Identify which cell holds the provided text, then report its [x, y] central coordinate. 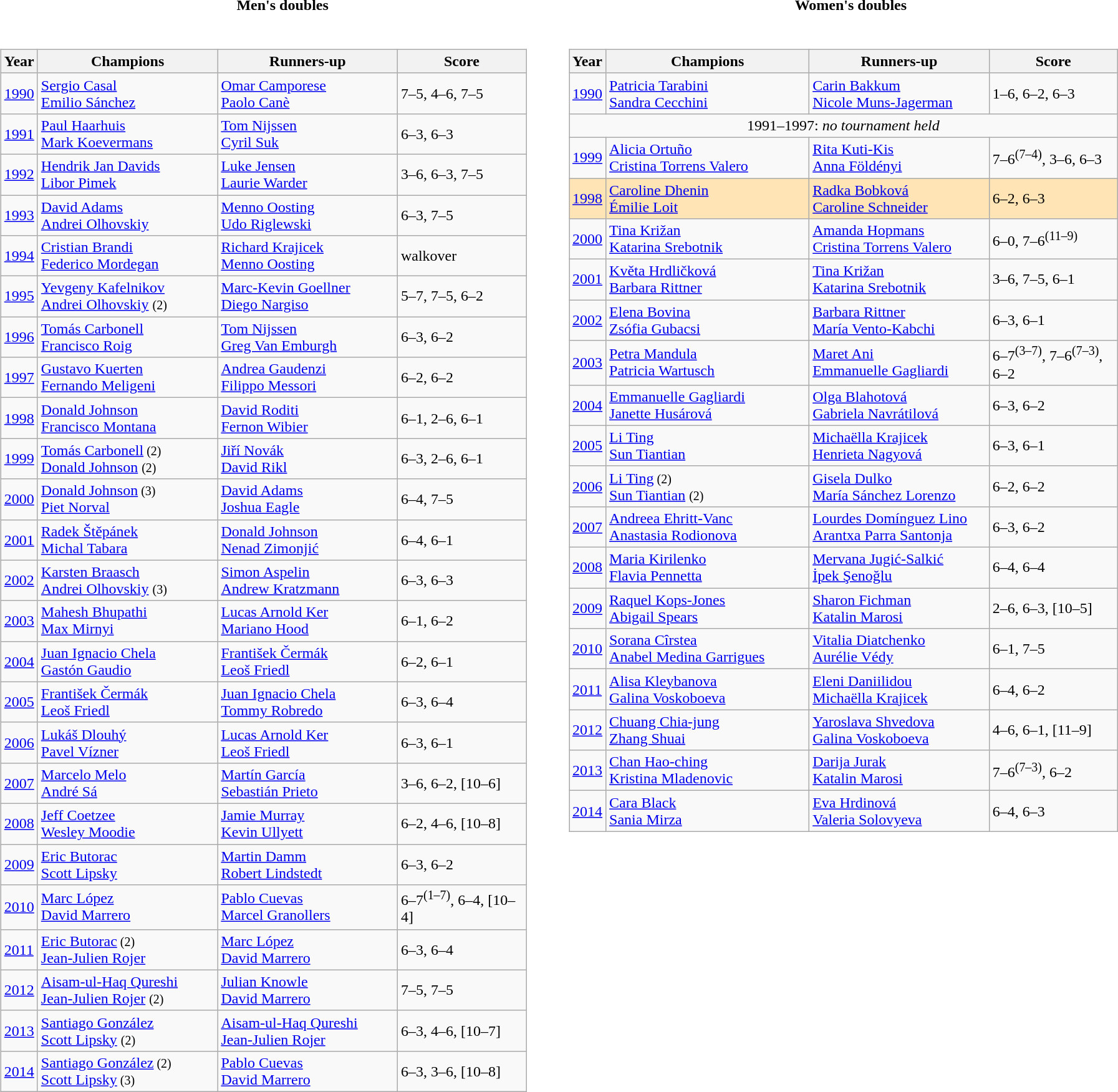
6–4, 6–1 [461, 540]
6–3, 3–6, [10–8] [461, 1071]
David Roditi Fernon Wibier [308, 418]
Marcelo Melo André Sá [127, 783]
Mervana Jugić-Salkić İpek Şenoğlu [899, 568]
6–1, 2–6, 6–1 [461, 418]
1993 [19, 215]
Emmanuelle Gagliardi Janette Husárová [708, 405]
Mahesh Bhupathi Max Mirnyi [127, 621]
Maria Kirilenko Flavia Pennetta [708, 568]
Lucas Arnold Ker Mariano Hood [308, 621]
Tomás Carbonell (2) Donald Johnson (2) [127, 459]
Donald Johnson (3) Piet Norval [127, 499]
Gustavo Kuerten Fernando Meligeni [127, 378]
Elena Bovina Zsófia Gubacsi [708, 321]
Richard Krajicek Menno Oosting [308, 256]
6–2, 4–6, [10–8] [461, 823]
Eleni Daniilidou Michaëlla Krajicek [899, 690]
Jamie Murray Kevin Ullyett [308, 823]
Patricia Tarabini Sandra Cecchini [708, 94]
Martín García Sebastián Prieto [308, 783]
Rita Kuti-Kis Anna Földényi [899, 157]
Simon Aspelin Andrew Kratzmann [308, 580]
Karsten Braasch Andrei Olhovskiy (3) [127, 580]
Radka Bobková Caroline Schneider [899, 198]
7–5, 7–5 [461, 990]
6–4, 6–3 [1053, 811]
Donald Johnson Nenad Zimonjić [308, 540]
6–7(1–7), 6–4, [10–4] [461, 907]
1991 [19, 133]
1991–1997: no tournament held [843, 125]
7–6(7–4), 3–6, 6–3 [1053, 157]
6–2, 6–3 [1053, 198]
Vitalia Diatchenko Aurélie Védy [899, 649]
3–6, 6–2, [10–6] [461, 783]
Cara Black Sania Mirza [708, 811]
Juan Ignacio Chela Tommy Robredo [308, 702]
Tom Nijssen Greg Van Emburgh [308, 337]
Lukáš Dlouhý Pavel Vízner [127, 742]
1997 [19, 378]
Sergio Casal Emilio Sánchez [127, 94]
5–7, 7–5, 6–2 [461, 297]
6–4, 7–5 [461, 499]
Andrea Gaudenzi Filippo Messori [308, 378]
7–5, 4–6, 7–5 [461, 94]
Alicia Ortuño Cristina Torrens Valero [708, 157]
David Adams Andrei Olhovskiy [127, 215]
Květa Hrdličková Barbara Rittner [708, 279]
Lucas Arnold Ker Leoš Friedl [308, 742]
Yevgeny Kafelnikov Andrei Olhovskiy (2) [127, 297]
Hendrik Jan Davids Libor Pimek [127, 175]
Maret Ani Emmanuelle Gagliardi [899, 363]
6–2, 6–1 [461, 661]
1995 [19, 297]
Omar Camporese Paolo Canè [308, 94]
Chuang Chia-jung Zhang Shuai [708, 730]
6–4, 6–2 [1053, 690]
Marc-Kevin Goellner Diego Nargiso [308, 297]
Alisa Kleybanova Galina Voskoboeva [708, 690]
Darija Jurak Katalin Marosi [899, 771]
6–3, 4–6, [10–7] [461, 1030]
Cristian Brandi Federico Mordegan [127, 256]
1994 [19, 256]
Menno Oosting Udo Riglewski [308, 215]
Barbara Rittner María Vento-Kabchi [899, 321]
1–6, 6–2, 6–3 [1053, 94]
3–6, 6–3, 7–5 [461, 175]
7–6(7–3), 6–2 [1053, 771]
Carin Bakkum Nicole Muns-Jagerman [899, 94]
Radek Štěpánek Michal Tabara [127, 540]
Santiago González (2) Scott Lipsky (3) [127, 1071]
Gisela Dulko María Sánchez Lorenzo [899, 486]
David Adams Joshua Eagle [308, 499]
Martin Damm Robert Lindstedt [308, 864]
6–0, 7–6(11–9) [1053, 239]
Eva Hrdinová Valeria Solovyeva [899, 811]
6–1, 6–2 [461, 621]
3–6, 7–5, 6–1 [1053, 279]
Pablo Cuevas Marcel Granollers [308, 907]
Santiago González Scott Lipsky (2) [127, 1030]
Sharon Fichman Katalin Marosi [899, 609]
6–1, 7–5 [1053, 649]
Donald Johnson Francisco Montana [127, 418]
Aisam-ul-Haq Qureshi Jean-Julien Rojer (2) [127, 990]
6–3, 2–6, 6–1 [461, 459]
Caroline Dhenin Émilie Loit [708, 198]
Sorana Cîrstea Anabel Medina Garrigues [708, 649]
Li Ting Sun Tiantian [708, 445]
Juan Ignacio Chela Gastón Gaudio [127, 661]
1996 [19, 337]
2–6, 6–3, [10–5] [1053, 609]
Amanda Hopmans Cristina Torrens Valero [899, 239]
Andreea Ehritt-Vanc Anastasia Rodionova [708, 526]
Jeff Coetzee Wesley Moodie [127, 823]
Li Ting (2) Sun Tiantian (2) [708, 486]
6–4, 6–4 [1053, 568]
walkover [461, 256]
Aisam-ul-Haq Qureshi Jean-Julien Rojer [308, 1030]
Petra Mandula Patricia Wartusch [708, 363]
Lourdes Domínguez Lino Arantxa Parra Santonja [899, 526]
Paul Haarhuis Mark Koevermans [127, 133]
6–7(3–7), 7–6(7–3), 6–2 [1053, 363]
Tom Nijssen Cyril Suk [308, 133]
Olga Blahotová Gabriela Navrátilová [899, 405]
Raquel Kops-Jones Abigail Spears [708, 609]
Jiří Novák David Rikl [308, 459]
Chan Hao-ching Kristina Mladenovic [708, 771]
Luke Jensen Laurie Warder [308, 175]
Yaroslava Shvedova Galina Voskoboeva [899, 730]
Julian Knowle David Marrero [308, 990]
Eric Butorac Scott Lipsky [127, 864]
Michaëlla Krajicek Henrieta Nagyová [899, 445]
1992 [19, 175]
6–3, 7–5 [461, 215]
4–6, 6–1, [11–9] [1053, 730]
Eric Butorac (2) Jean-Julien Rojer [127, 949]
Pablo Cuevas David Marrero [308, 1071]
Tomás Carbonell Francisco Roig [127, 337]
